From the cell containing the given text, extract its center point as [x, y] coordinate. 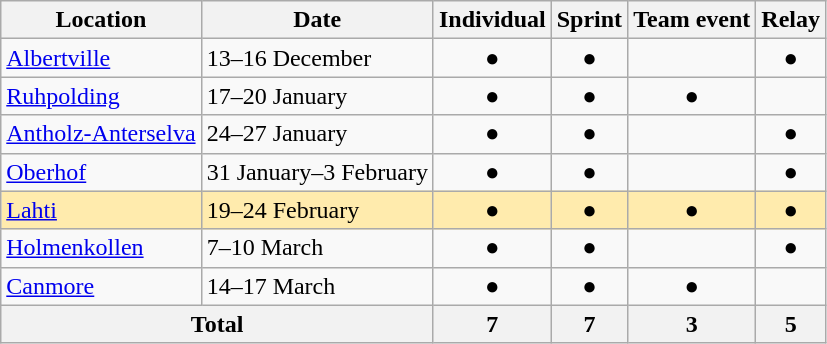
14–17 March [317, 286]
Individual [492, 20]
Total [218, 324]
Team event [692, 20]
Oberhof [101, 172]
Date [317, 20]
Relay [791, 20]
Albertville [101, 58]
Lahti [101, 210]
31 January–3 February [317, 172]
3 [692, 324]
5 [791, 324]
Sprint [589, 20]
17–20 January [317, 96]
13–16 December [317, 58]
Canmore [101, 286]
7–10 March [317, 248]
Holmenkollen [101, 248]
19–24 February [317, 210]
24–27 January [317, 134]
Location [101, 20]
Antholz-Anterselva [101, 134]
Ruhpolding [101, 96]
